Search for the cell housing the specified text and yield its [x, y] center coordinate. 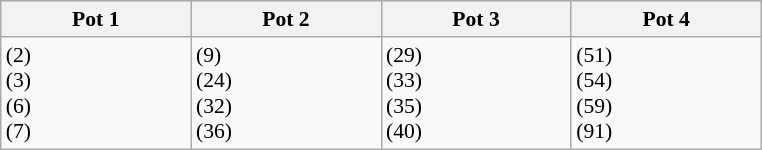
(29) (33) (35) (40) [476, 93]
Pot 4 [666, 19]
(2) (3) (6) (7) [96, 93]
Pot 3 [476, 19]
(51) (54) (59) (91) [666, 93]
(9) (24) (32) (36) [286, 93]
Pot 1 [96, 19]
Pot 2 [286, 19]
